Find where the given text appears and provide that cell's center as (X, Y) coordinate. 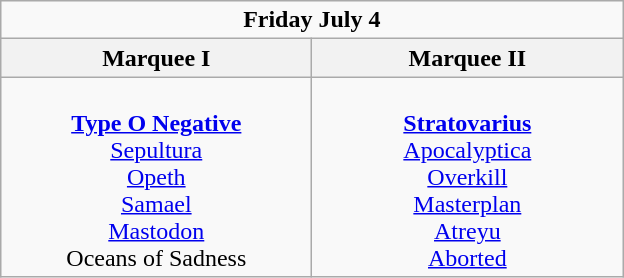
Stratovarius Apocalyptica Overkill Masterplan Atreyu Aborted (468, 177)
Type O Negative Sepultura Opeth Samael Mastodon Oceans of Sadness (156, 177)
Marquee II (468, 58)
Friday July 4 (312, 20)
Marquee I (156, 58)
